Find where the given text appears and provide that cell's center as [x, y] coordinate. 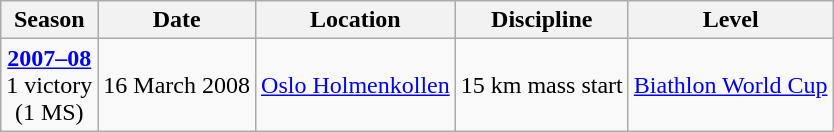
15 km mass start [542, 85]
Location [356, 20]
Date [177, 20]
Biathlon World Cup [730, 85]
16 March 2008 [177, 85]
Oslo Holmenkollen [356, 85]
Season [50, 20]
Level [730, 20]
2007–08 1 victory (1 MS) [50, 85]
Discipline [542, 20]
